Return the (X, Y) coordinate for the center point of the cell that contains the specified text.  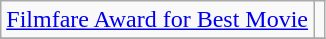
Filmfare Award for Best Movie (158, 20)
